Determine the (x, y) coordinate at the center of the cell enclosing the given text.  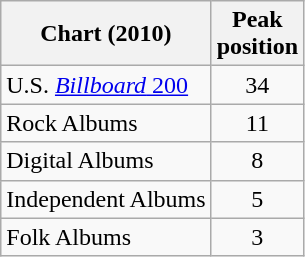
Digital Albums (106, 161)
5 (257, 199)
34 (257, 85)
8 (257, 161)
Rock Albums (106, 123)
U.S. Billboard 200 (106, 85)
Chart (2010) (106, 34)
11 (257, 123)
Peakposition (257, 34)
Folk Albums (106, 237)
Independent Albums (106, 199)
3 (257, 237)
